Return the [x, y] coordinate for the center point of the cell that contains the specified text.  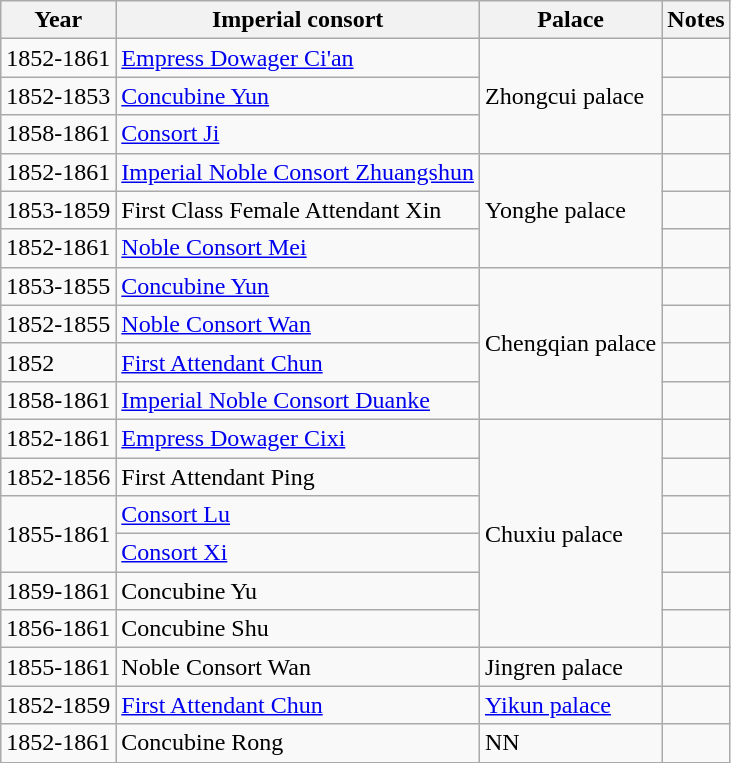
1852-1859 [58, 705]
NN [570, 743]
1856-1861 [58, 629]
Concubine Yu [298, 591]
Year [58, 20]
1852 [58, 362]
1859-1861 [58, 591]
1852-1855 [58, 324]
Consort Lu [298, 515]
Empress Dowager Ci'an [298, 58]
Concubine Shu [298, 629]
First Class Female Attendant Xin [298, 210]
Noble Consort Mei [298, 248]
Consort Xi [298, 553]
Imperial Noble Consort Duanke [298, 400]
Notes [696, 20]
Consort Ji [298, 134]
Yonghe palace [570, 210]
1853-1855 [58, 286]
Yikun palace [570, 705]
Imperial Noble Consort Zhuangshun [298, 172]
1852-1853 [58, 96]
1853-1859 [58, 210]
Palace [570, 20]
Empress Dowager Cixi [298, 438]
Imperial consort [298, 20]
First Attendant Ping [298, 477]
1852-1856 [58, 477]
Zhongcui palace [570, 96]
Chengqian palace [570, 343]
Concubine Rong [298, 743]
Chuxiu palace [570, 533]
Jingren palace [570, 667]
